Pinpoint the cell where the given text exists, returning its [X, Y] midpoint coordinate. 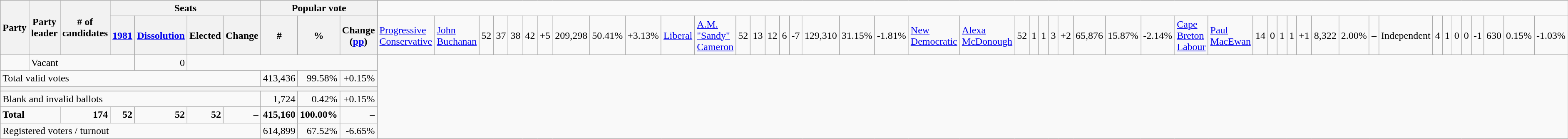
129,310 [821, 35]
Change (pp) [358, 35]
Party leader [44, 28]
Blank and invalid ballots [131, 99]
413,436 [279, 78]
Total [30, 115]
209,298 [571, 35]
Cape Breton Labour [1191, 35]
New Democratic [934, 35]
15.87% [1123, 35]
-7 [796, 35]
12 [773, 35]
6 [784, 35]
0.42% [319, 99]
+1 [1305, 35]
4 [1438, 35]
37 [501, 35]
38 [515, 35]
-1.03% [1551, 35]
Dissolution [161, 35]
100.00% [319, 115]
-1 [1478, 35]
John Buchanan [457, 35]
Registered voters / turnout [131, 131]
1,724 [279, 99]
Alexa McDonough [987, 35]
67.52% [319, 131]
31.15% [857, 35]
1981 [122, 35]
Vacant [82, 63]
# [279, 35]
Paul MacEwan [1230, 35]
% [319, 35]
+5 [545, 35]
# ofcandidates [85, 28]
Total valid votes [131, 78]
+3.13% [644, 35]
2.00% [1354, 35]
+2 [1066, 35]
13 [758, 35]
3 [1053, 35]
415,160 [279, 115]
Elected [205, 35]
14 [1260, 35]
Independent [1406, 35]
Progressive Conservative [406, 35]
-1.81% [892, 35]
99.58% [319, 78]
A.M. "Sandy" Cameron [715, 35]
0.15% [1518, 35]
-2.14% [1158, 35]
Seats [186, 8]
-6.65% [358, 131]
65,876 [1090, 35]
Party [15, 28]
174 [85, 115]
630 [1493, 35]
614,899 [279, 131]
50.41% [608, 35]
42 [530, 35]
Liberal [678, 35]
Popular vote [319, 8]
Change [242, 35]
8,322 [1325, 35]
